Locate the cell with the specified text and output its (x, y) center coordinate. 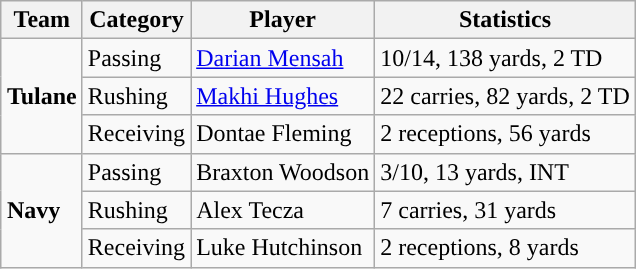
2 receptions, 8 yards (506, 248)
Luke Hutchinson (283, 248)
7 carries, 31 yards (506, 210)
3/10, 13 yards, INT (506, 172)
2 receptions, 56 yards (506, 134)
Player (283, 20)
Tulane (42, 96)
Team (42, 20)
Alex Tecza (283, 210)
Statistics (506, 20)
Category (136, 20)
Dontae Fleming (283, 134)
Darian Mensah (283, 58)
Navy (42, 210)
10/14, 138 yards, 2 TD (506, 58)
Braxton Woodson (283, 172)
Makhi Hughes (283, 96)
22 carries, 82 yards, 2 TD (506, 96)
